Return (x, y) of the center of cell containing provided text 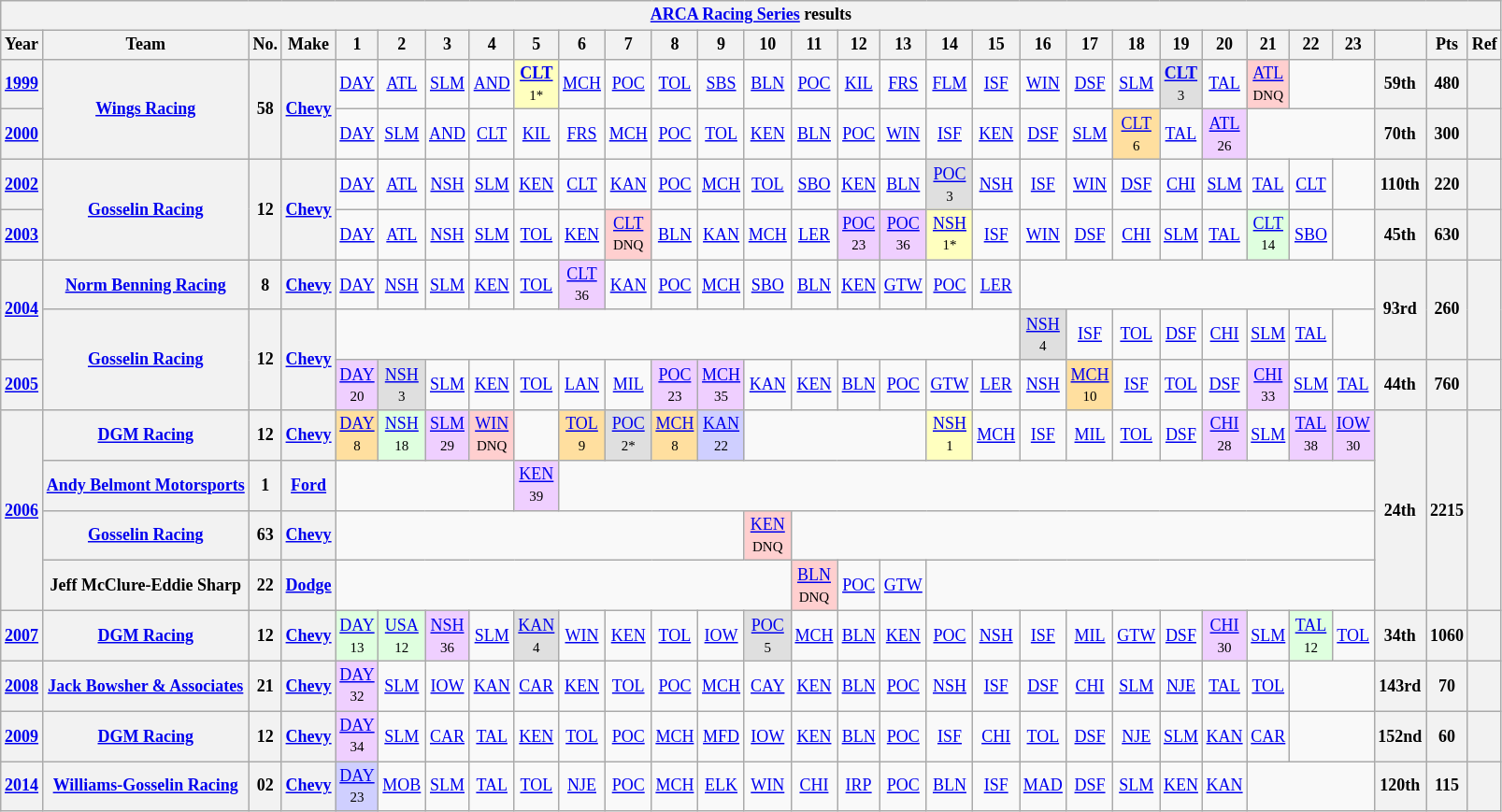
TAL38 (1311, 435)
15 (996, 45)
CHI30 (1224, 635)
Jeff McClure-Eddie Sharp (146, 586)
20 (1224, 45)
16 (1043, 45)
POC3 (950, 184)
480 (1447, 84)
NSH4 (1043, 335)
SBS (722, 84)
44th (1400, 385)
2009 (22, 736)
KAN22 (722, 435)
CLT36 (582, 285)
KAN4 (536, 635)
DAY8 (357, 435)
CLT1* (536, 84)
DAY13 (357, 635)
143rd (1400, 686)
Year (22, 45)
300 (1447, 135)
CLT14 (1268, 235)
11 (814, 45)
USA12 (402, 635)
MAD (1043, 786)
14 (950, 45)
630 (1447, 235)
60 (1447, 736)
ATL26 (1224, 135)
CLT6 (1137, 135)
NSH36 (448, 635)
3 (448, 45)
Jack Bowsher & Associates (146, 686)
2007 (22, 635)
POC2* (628, 435)
CLTDNQ (628, 235)
110th (1400, 184)
10 (767, 45)
SLM29 (448, 435)
58 (265, 108)
MCH35 (722, 385)
2014 (22, 786)
Ref (1484, 45)
9 (722, 45)
DAY20 (357, 385)
FLM (950, 84)
IRP (859, 786)
DAY32 (357, 686)
115 (1447, 786)
Dodge (308, 586)
LAN (582, 385)
120th (1400, 786)
19 (1181, 45)
ELK (722, 786)
24th (1400, 510)
Team (146, 45)
59th (1400, 84)
2000 (22, 135)
TOL9 (582, 435)
2003 (22, 235)
Ford (308, 485)
MFD (722, 736)
1060 (1447, 635)
7 (628, 45)
220 (1447, 184)
70 (1447, 686)
NSH1 (950, 435)
NSH1* (950, 235)
WINDNQ (492, 435)
02 (265, 786)
ATLDNQ (1268, 84)
2 (402, 45)
152nd (1400, 736)
2004 (22, 310)
34th (1400, 635)
MCH10 (1090, 385)
2008 (22, 686)
POC5 (767, 635)
DAY34 (357, 736)
Andy Belmont Motorsports (146, 485)
No. (265, 45)
1999 (22, 84)
NSH3 (402, 385)
70th (1400, 135)
760 (1447, 385)
5 (536, 45)
63 (265, 535)
2215 (1447, 510)
2002 (22, 184)
2005 (22, 385)
18 (1137, 45)
93rd (1400, 310)
23 (1353, 45)
Williams-Gosselin Racing (146, 786)
CHI33 (1268, 385)
CAY (767, 686)
IOW30 (1353, 435)
NSH18 (402, 435)
MOB (402, 786)
BLNDNQ (814, 586)
2006 (22, 510)
17 (1090, 45)
MCH8 (675, 435)
KEN39 (536, 485)
KENDNQ (767, 535)
Make (308, 45)
6 (582, 45)
CHI28 (1224, 435)
Wings Racing (146, 108)
45th (1400, 235)
260 (1447, 310)
ARCA Racing Series results (751, 15)
DAY23 (357, 786)
CLT3 (1181, 84)
TAL12 (1311, 635)
Pts (1447, 45)
POC36 (903, 235)
Norm Benning Racing (146, 285)
4 (492, 45)
13 (903, 45)
